Output the [X, Y] coordinate of the center of the cell containing the given text.  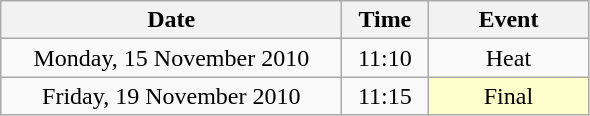
Time [385, 20]
Friday, 19 November 2010 [172, 96]
Monday, 15 November 2010 [172, 58]
11:10 [385, 58]
Event [508, 20]
11:15 [385, 96]
Final [508, 96]
Heat [508, 58]
Date [172, 20]
